Determine the [X, Y] coordinate at the center of the cell enclosing the given text.  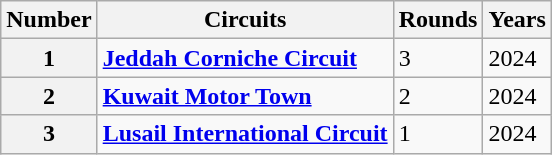
Circuits [245, 20]
Jeddah Corniche Circuit [245, 58]
Rounds [438, 20]
Years [517, 20]
Kuwait Motor Town [245, 96]
Lusail International Circuit [245, 134]
Number [49, 20]
